Determine the [X, Y] coordinate at the center of the cell enclosing the given text.  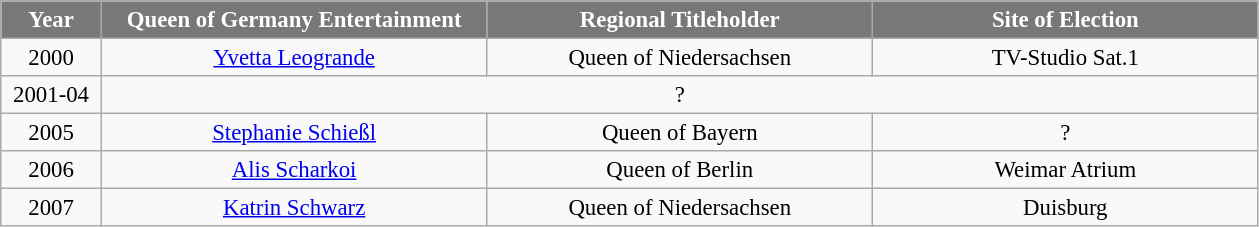
Year [52, 20]
2007 [52, 208]
Regional Titleholder [680, 20]
2005 [52, 133]
Queen of Bayern [680, 133]
2006 [52, 170]
TV-Studio Sat.1 [1066, 58]
Alis Scharkoi [294, 170]
Duisburg [1066, 208]
Queen of Germany Entertainment [294, 20]
Weimar Atrium [1066, 170]
Yvetta Leogrande [294, 58]
2000 [52, 58]
2001-04 [52, 95]
Site of Election [1066, 20]
Katrin Schwarz [294, 208]
Stephanie Schießl [294, 133]
Queen of Berlin [680, 170]
